Find where the given text appears and provide that cell's center as [X, Y] coordinate. 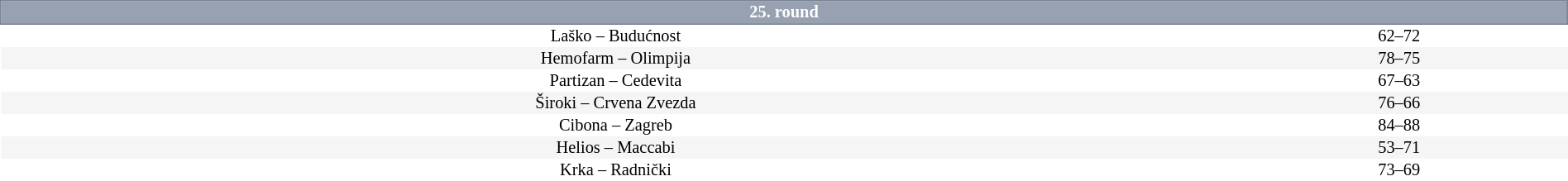
Hemofarm – Olimpija [615, 58]
Široki – Crvena Zvezda [615, 102]
53–71 [1399, 147]
67–63 [1399, 81]
25. round [784, 12]
Partizan – Cedevita [615, 81]
73–69 [1399, 170]
84–88 [1399, 126]
76–66 [1399, 102]
Cibona – Zagreb [615, 126]
Laško – Budućnost [615, 36]
Krka – Radnički [615, 170]
62–72 [1399, 36]
78–75 [1399, 58]
Helios – Maccabi [615, 147]
